Find where the given text appears and provide that cell's center as (X, Y) coordinate. 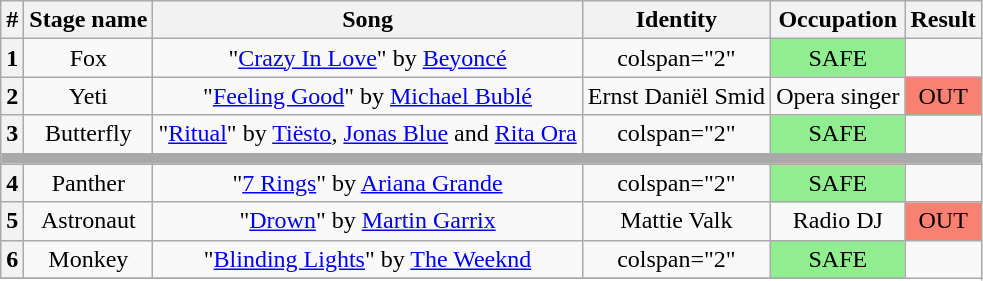
6 (12, 259)
4 (12, 183)
Mattie Valk (676, 221)
"Crazy In Love" by Beyoncé (368, 58)
"Drown" by Martin Garrix (368, 221)
Identity (676, 20)
"Blinding Lights" by The Weeknd (368, 259)
"7 Rings" by Ariana Grande (368, 183)
Astronaut (88, 221)
Result (943, 20)
Yeti (88, 96)
Stage name (88, 20)
"Feeling Good" by Michael Bublé (368, 96)
Monkey (88, 259)
"Ritual" by Tiësto, Jonas Blue and Rita Ora (368, 134)
Song (368, 20)
Butterfly (88, 134)
Panther (88, 183)
Opera singer (838, 96)
Fox (88, 58)
Occupation (838, 20)
2 (12, 96)
1 (12, 58)
Radio DJ (838, 221)
5 (12, 221)
3 (12, 134)
Ernst Daniël Smid (676, 96)
# (12, 20)
